Scan for the cell matching the given text and deliver its (x, y) coordinate at center. 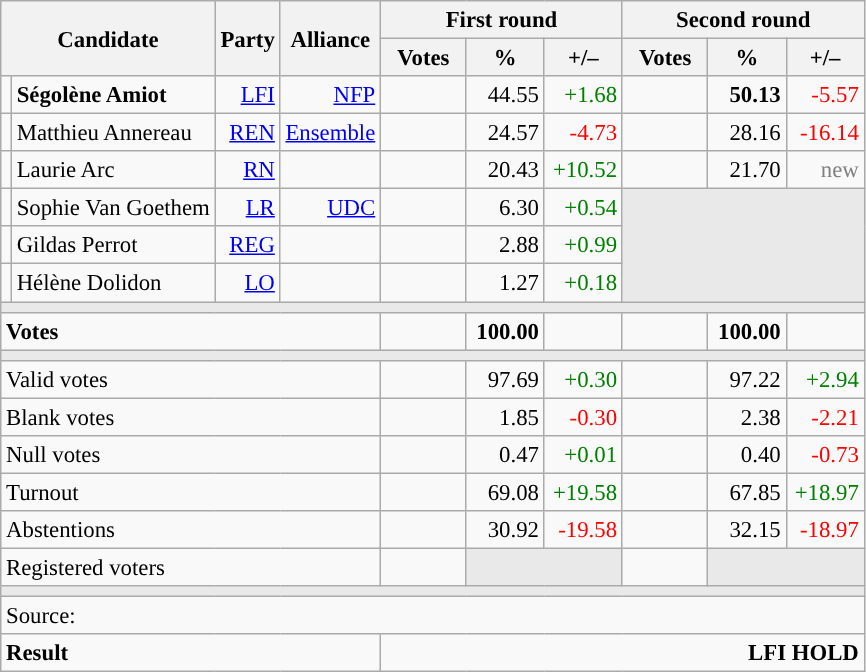
+19.58 (583, 492)
6.30 (505, 208)
32.15 (747, 530)
Turnout (191, 492)
Alliance (330, 38)
NFP (330, 95)
97.69 (505, 379)
67.85 (747, 492)
Valid votes (191, 379)
LO (248, 283)
+0.01 (583, 455)
Ségolène Amiot (113, 95)
+18.97 (825, 492)
new (825, 170)
-18.97 (825, 530)
-4.73 (583, 133)
Matthieu Annereau (113, 133)
LFI (248, 95)
Gildas Perrot (113, 245)
UDC (330, 208)
+0.18 (583, 283)
-2.21 (825, 417)
Ensemble (330, 133)
-5.57 (825, 95)
20.43 (505, 170)
24.57 (505, 133)
69.08 (505, 492)
+10.52 (583, 170)
+0.99 (583, 245)
Laurie Arc (113, 170)
-0.30 (583, 417)
Blank votes (191, 417)
Null votes (191, 455)
Abstentions (191, 530)
Sophie Van Goethem (113, 208)
REN (248, 133)
-19.58 (583, 530)
Candidate (108, 38)
LR (248, 208)
28.16 (747, 133)
Result (191, 653)
2.38 (747, 417)
30.92 (505, 530)
50.13 (747, 95)
97.22 (747, 379)
Party (248, 38)
0.47 (505, 455)
+2.94 (825, 379)
2.88 (505, 245)
Second round (743, 20)
Registered voters (191, 567)
-16.14 (825, 133)
+0.30 (583, 379)
RN (248, 170)
21.70 (747, 170)
0.40 (747, 455)
-0.73 (825, 455)
1.27 (505, 283)
Source: (432, 616)
First round (502, 20)
REG (248, 245)
LFI HOLD (623, 653)
44.55 (505, 95)
Hélène Dolidon (113, 283)
1.85 (505, 417)
+0.54 (583, 208)
+1.68 (583, 95)
